Return (x, y) of the center of cell containing provided text 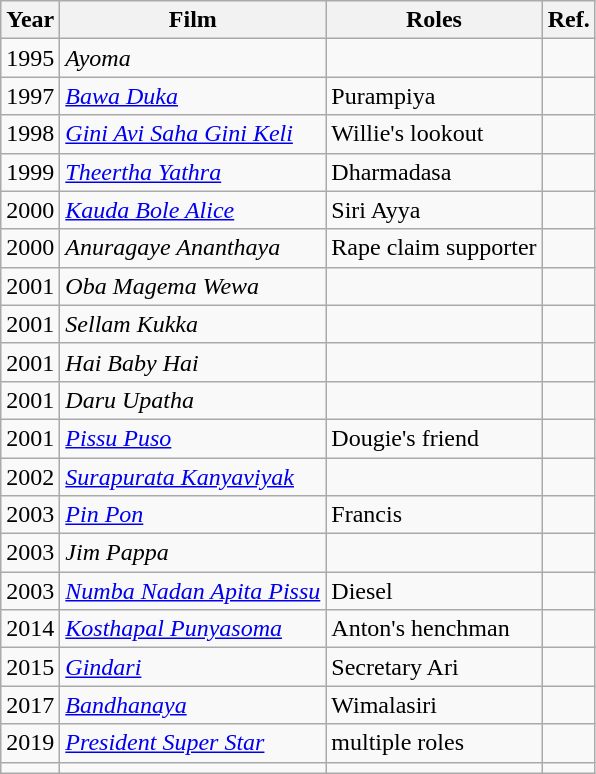
Siri Ayya (434, 210)
1999 (30, 172)
Gindari (193, 667)
2002 (30, 477)
1997 (30, 96)
Oba Magema Wewa (193, 286)
Gini Avi Saha Gini Keli (193, 134)
Dougie's friend (434, 438)
Pissu Puso (193, 438)
Anton's henchman (434, 629)
Wimalasiri (434, 705)
1995 (30, 58)
Francis (434, 515)
Numba Nadan Apita Pissu (193, 591)
multiple roles (434, 743)
Roles (434, 20)
Rape claim supporter (434, 248)
Dharmadasa (434, 172)
Ayoma (193, 58)
Surapurata Kanyaviyak (193, 477)
Bandhanaya (193, 705)
Anuragaye Ananthaya (193, 248)
Willie's lookout (434, 134)
President Super Star (193, 743)
Daru Upatha (193, 400)
Purampiya (434, 96)
Year (30, 20)
2019 (30, 743)
Bawa Duka (193, 96)
2014 (30, 629)
Jim Pappa (193, 553)
2017 (30, 705)
Ref. (568, 20)
Sellam Kukka (193, 324)
Pin Pon (193, 515)
Theertha Yathra (193, 172)
Kauda Bole Alice (193, 210)
Film (193, 20)
Kosthapal Punyasoma (193, 629)
Hai Baby Hai (193, 362)
Secretary Ari (434, 667)
Diesel (434, 591)
2015 (30, 667)
1998 (30, 134)
